Return [x, y] of the center of cell containing provided text 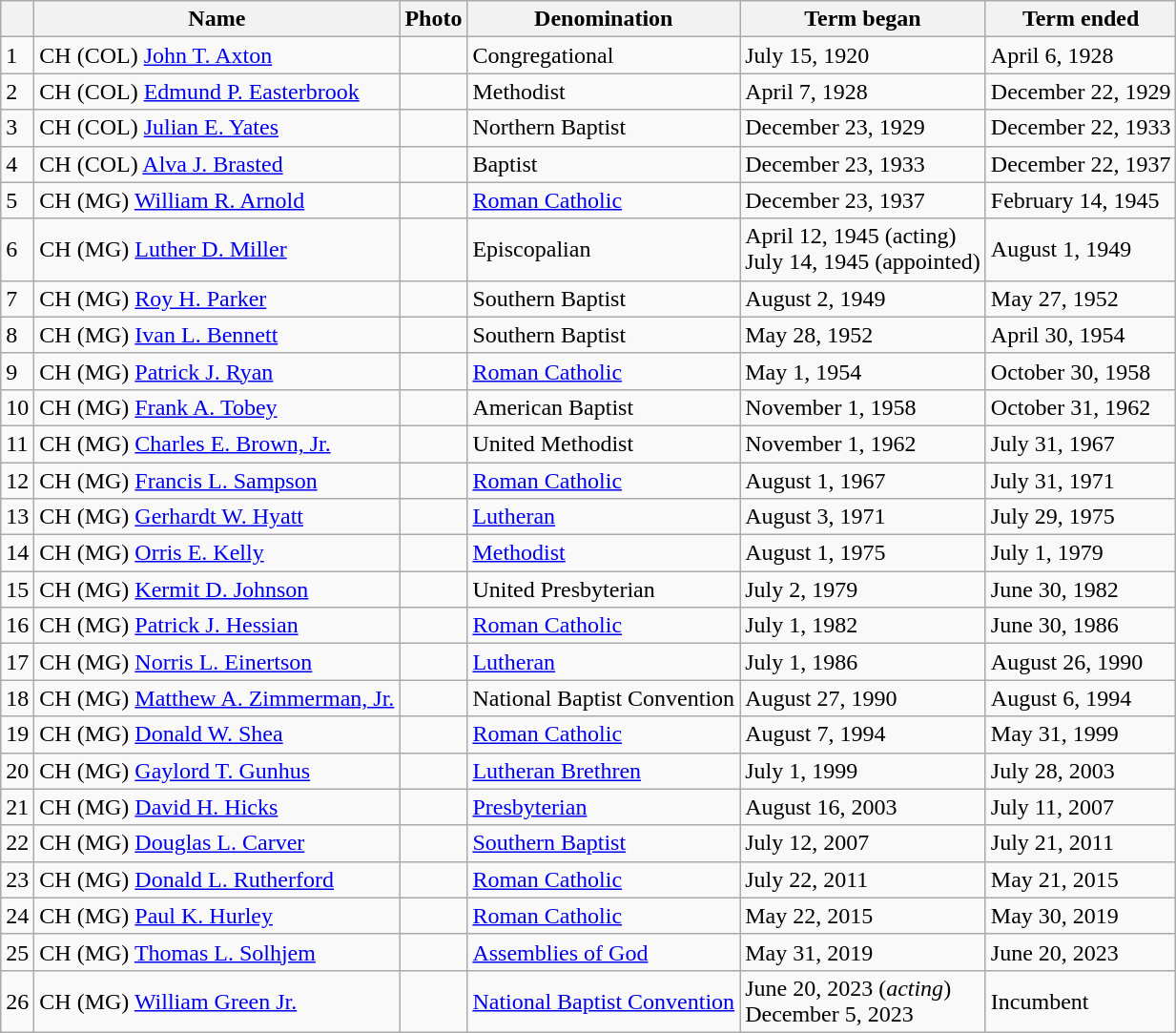
10 [17, 407]
CH (MG) Donald L. Rutherford [217, 879]
July 31, 1967 [1081, 444]
26 [17, 1002]
Baptist [604, 164]
11 [17, 444]
June 20, 2023 [1081, 952]
CH (MG) Patrick J. Hessian [217, 626]
United Presbyterian [604, 589]
April 12, 1945 (acting)July 14, 1945 (appointed) [863, 250]
5 [17, 200]
United Methodist [604, 444]
CH (MG) Gerhardt W. Hyatt [217, 517]
22 [17, 843]
October 30, 1958 [1081, 371]
Name [217, 19]
CH (MG) Donald W. Shea [217, 734]
June 30, 1986 [1081, 626]
23 [17, 879]
24 [17, 916]
4 [17, 164]
CH (MG) Orris E. Kelly [217, 553]
July 11, 2007 [1081, 807]
3 [17, 128]
American Baptist [604, 407]
14 [17, 553]
Presbyterian [604, 807]
CH (COL) Alva J. Brasted [217, 164]
August 2, 1949 [863, 299]
Incumbent [1081, 1002]
July 28, 2003 [1081, 771]
April 7, 1928 [863, 92]
CH (COL) John T. Axton [217, 55]
July 31, 1971 [1081, 480]
February 14, 1945 [1081, 200]
25 [17, 952]
December 22, 1933 [1081, 128]
CH (MG) Norris L. Einertson [217, 662]
April 6, 1928 [1081, 55]
2 [17, 92]
July 1, 1986 [863, 662]
8 [17, 335]
CH (MG) Matthew A. Zimmerman, Jr. [217, 698]
August 16, 2003 [863, 807]
Term began [863, 19]
December 22, 1929 [1081, 92]
December 23, 1929 [863, 128]
7 [17, 299]
Congregational [604, 55]
May 31, 2019 [863, 952]
July 21, 2011 [1081, 843]
CH (MG) William R. Arnold [217, 200]
December 22, 1937 [1081, 164]
Assemblies of God [604, 952]
CH (MG) William Green Jr. [217, 1002]
November 1, 1958 [863, 407]
November 1, 1962 [863, 444]
May 31, 1999 [1081, 734]
CH (MG) Francis L. Sampson [217, 480]
July 29, 1975 [1081, 517]
July 12, 2007 [863, 843]
20 [17, 771]
6 [17, 250]
CH (MG) Patrick J. Ryan [217, 371]
CH (MG) Roy H. Parker [217, 299]
June 30, 1982 [1081, 589]
Lutheran Brethren [604, 771]
19 [17, 734]
Denomination [604, 19]
August 6, 1994 [1081, 698]
CH (MG) Gaylord T. Gunhus [217, 771]
July 1, 1982 [863, 626]
CH (MG) Douglas L. Carver [217, 843]
August 1, 1949 [1081, 250]
May 27, 1952 [1081, 299]
CH (MG) Ivan L. Bennett [217, 335]
CH (MG) Paul K. Hurley [217, 916]
May 21, 2015 [1081, 879]
21 [17, 807]
December 23, 1933 [863, 164]
August 1, 1967 [863, 480]
18 [17, 698]
June 20, 2023 (acting)December 5, 2023 [863, 1002]
Episcopalian [604, 250]
July 1, 1999 [863, 771]
July 1, 1979 [1081, 553]
1 [17, 55]
CH (MG) David H. Hicks [217, 807]
August 3, 1971 [863, 517]
CH (MG) Frank A. Tobey [217, 407]
17 [17, 662]
CH (MG) Charles E. Brown, Jr. [217, 444]
December 23, 1937 [863, 200]
August 27, 1990 [863, 698]
July 22, 2011 [863, 879]
August 1, 1975 [863, 553]
Term ended [1081, 19]
May 30, 2019 [1081, 916]
August 26, 1990 [1081, 662]
Photo [433, 19]
12 [17, 480]
May 1, 1954 [863, 371]
April 30, 1954 [1081, 335]
CH (MG) Kermit D. Johnson [217, 589]
August 7, 1994 [863, 734]
May 22, 2015 [863, 916]
CH (COL) Julian E. Yates [217, 128]
Northern Baptist [604, 128]
October 31, 1962 [1081, 407]
15 [17, 589]
13 [17, 517]
CH (COL) Edmund P. Easterbrook [217, 92]
16 [17, 626]
July 15, 1920 [863, 55]
May 28, 1952 [863, 335]
CH (MG) Luther D. Miller [217, 250]
CH (MG) Thomas L. Solhjem [217, 952]
July 2, 1979 [863, 589]
9 [17, 371]
